Return the (X, Y) coordinate for the center point of the cell that contains the specified text.  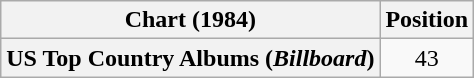
Chart (1984) (190, 20)
43 (427, 58)
US Top Country Albums (Billboard) (190, 58)
Position (427, 20)
